Extract the [x, y] coordinate from the center of the cell holding the provided text.  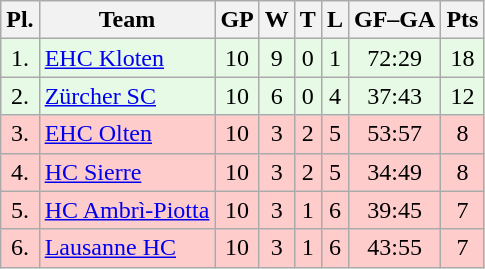
9 [276, 58]
Lausanne HC [127, 248]
GP [237, 20]
L [334, 20]
Team [127, 20]
5. [20, 210]
Pts [462, 20]
Pl. [20, 20]
6. [20, 248]
HC Ambrì-Piotta [127, 210]
43:55 [394, 248]
GF–GA [394, 20]
3. [20, 134]
37:43 [394, 96]
EHC Kloten [127, 58]
2. [20, 96]
53:57 [394, 134]
4. [20, 172]
1. [20, 58]
T [308, 20]
W [276, 20]
18 [462, 58]
12 [462, 96]
4 [334, 96]
39:45 [394, 210]
HC Sierre [127, 172]
72:29 [394, 58]
Zürcher SC [127, 96]
34:49 [394, 172]
EHC Olten [127, 134]
